Scan for the cell matching the given text and deliver its [x, y] coordinate at center. 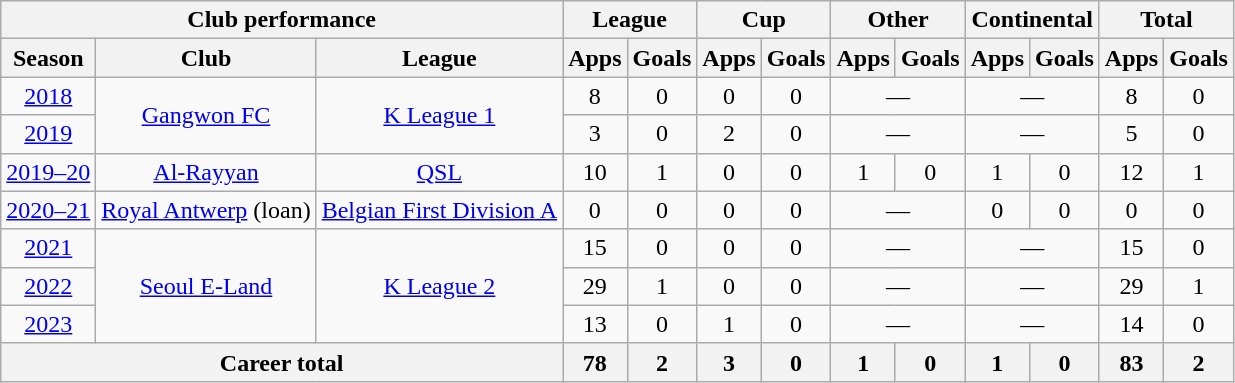
Royal Antwerp (loan) [206, 210]
QSL [439, 172]
Total [1166, 20]
5 [1131, 134]
K League 2 [439, 286]
Club [206, 58]
10 [595, 172]
2021 [48, 248]
Cup [764, 20]
Belgian First Division A [439, 210]
2023 [48, 324]
12 [1131, 172]
K League 1 [439, 115]
Al-Rayyan [206, 172]
2019 [48, 134]
Career total [282, 362]
14 [1131, 324]
2022 [48, 286]
Continental [1032, 20]
Seoul E-Land [206, 286]
2020–21 [48, 210]
Club performance [282, 20]
83 [1131, 362]
2019–20 [48, 172]
2018 [48, 96]
Other [898, 20]
Season [48, 58]
Gangwon FC [206, 115]
13 [595, 324]
78 [595, 362]
